Pinpoint the cell where the given text exists, returning its [x, y] midpoint coordinate. 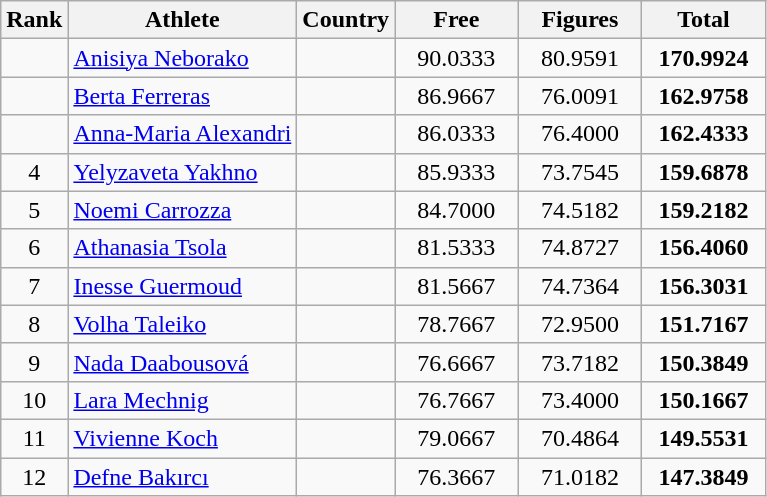
159.6878 [704, 172]
Rank [34, 20]
12 [34, 477]
76.4000 [580, 134]
81.5333 [457, 248]
170.9924 [704, 58]
Berta Ferreras [182, 96]
79.0667 [457, 438]
86.9667 [457, 96]
Noemi Carrozza [182, 210]
Total [704, 20]
73.7182 [580, 362]
90.0333 [457, 58]
147.3849 [704, 477]
76.7667 [457, 400]
86.0333 [457, 134]
162.4333 [704, 134]
80.9591 [580, 58]
156.3031 [704, 286]
Defne Bakırcı [182, 477]
70.4864 [580, 438]
Athlete [182, 20]
4 [34, 172]
76.0091 [580, 96]
Anna-Maria Alexandri [182, 134]
72.9500 [580, 324]
Volha Taleiko [182, 324]
150.1667 [704, 400]
156.4060 [704, 248]
Nada Daabousová [182, 362]
162.9758 [704, 96]
76.3667 [457, 477]
149.5531 [704, 438]
84.7000 [457, 210]
Yelyzaveta Yakhno [182, 172]
Anisiya Neborako [182, 58]
10 [34, 400]
74.7364 [580, 286]
Athanasia Tsola [182, 248]
5 [34, 210]
76.6667 [457, 362]
74.8727 [580, 248]
Vivienne Koch [182, 438]
73.4000 [580, 400]
11 [34, 438]
81.5667 [457, 286]
159.2182 [704, 210]
150.3849 [704, 362]
Lara Mechnig [182, 400]
8 [34, 324]
85.9333 [457, 172]
73.7545 [580, 172]
71.0182 [580, 477]
Free [457, 20]
Figures [580, 20]
6 [34, 248]
151.7167 [704, 324]
Inesse Guermoud [182, 286]
74.5182 [580, 210]
78.7667 [457, 324]
9 [34, 362]
7 [34, 286]
Country [346, 20]
